Identify which cell holds the provided text, then report its (x, y) central coordinate. 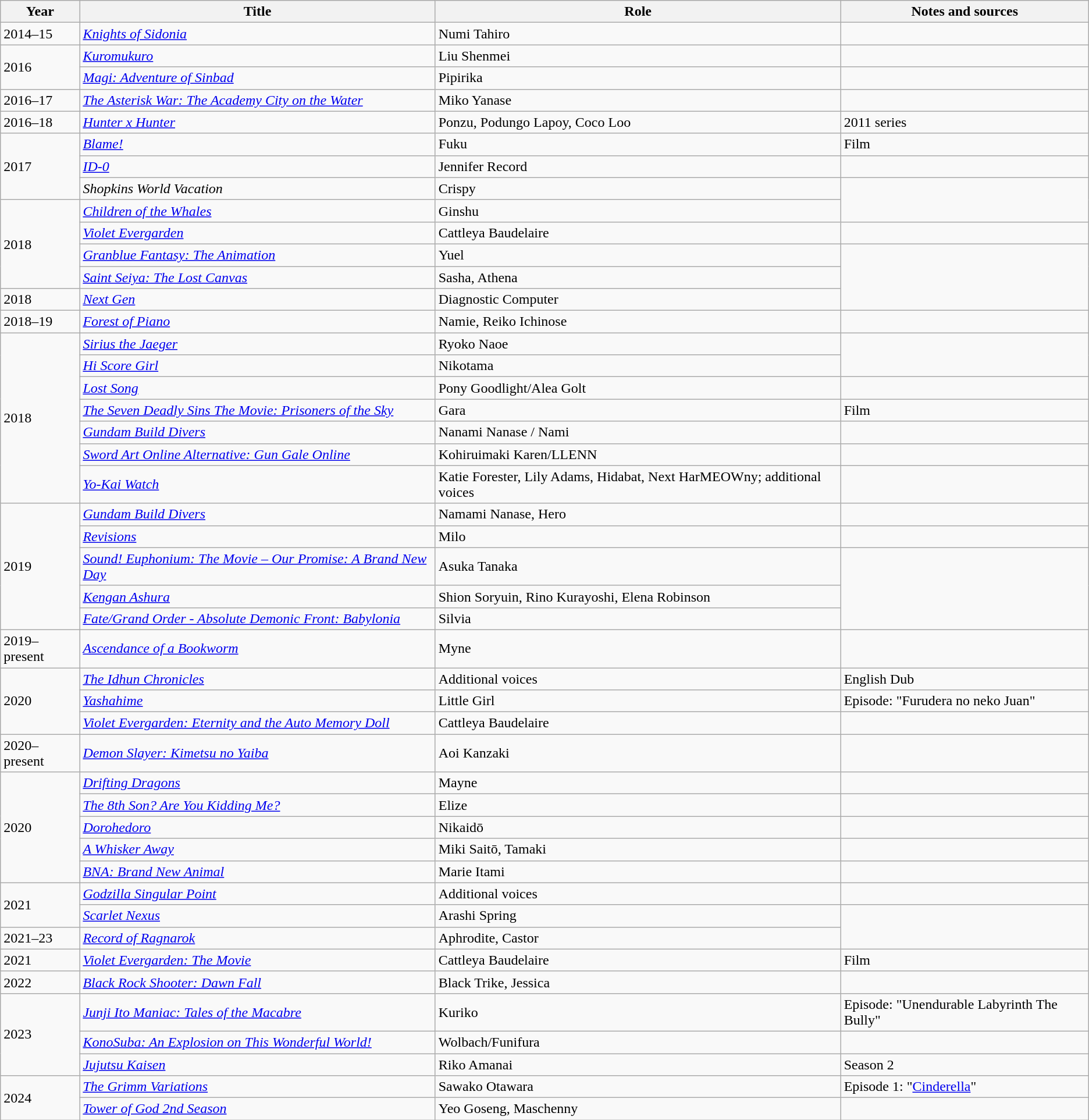
Ponzu, Podungo Lapoy, Coco Loo (638, 122)
Lost Song (257, 388)
Kohiruimaki Karen/LLENN (638, 454)
Magi: Adventure of Sinbad (257, 78)
Jujutsu Kaisen (257, 1064)
Season 2 (965, 1064)
2016–17 (40, 100)
Saint Seiya: The Lost Canvas (257, 278)
Riko Amanai (638, 1064)
Aoi Kanzaki (638, 753)
ID-0 (257, 166)
Hunter x Hunter (257, 122)
Fuku (638, 144)
Shion Soryuin, Rino Kurayoshi, Elena Robinson (638, 596)
Sirius the Jaeger (257, 344)
Nanami Nanase / Nami (638, 432)
The Asterisk War: The Academy City on the Water (257, 100)
Sword Art Online Alternative: Gun Gale Online (257, 454)
2024 (40, 1098)
2014–15 (40, 34)
Title (257, 12)
Miko Yanase (638, 100)
The Grimm Variations (257, 1087)
Revisions (257, 536)
Next Gen (257, 300)
Nikotama (638, 366)
2021–23 (40, 938)
The Idhun Chronicles (257, 679)
Episode: "Furudera no neko Juan" (965, 701)
Sound! Euphonium: The Movie – Our Promise: A Brand New Day (257, 567)
Asuka Tanaka (638, 567)
Gara (638, 410)
Nikaidō (638, 827)
English Dub (965, 679)
Namie, Reiko Ichinose (638, 322)
Episode: "Unendurable Labyrinth The Bully" (965, 1012)
Marie Itami (638, 872)
Silvia (638, 618)
2011 series (965, 122)
Hi Score Girl (257, 366)
Role (638, 12)
Drifting Dragons (257, 783)
Forest of Piano (257, 322)
A Whisker Away (257, 849)
Wolbach/Funifura (638, 1042)
Little Girl (638, 701)
Yeo Goseng, Maschenny (638, 1109)
Dorohedoro (257, 827)
Fate/Grand Order - Absolute Demonic Front: Babylonia (257, 618)
Aphrodite, Castor (638, 938)
Milo (638, 536)
BNA: Brand New Animal (257, 872)
Children of the Whales (257, 211)
2018–19 (40, 322)
Miki Saitō, Tamaki (638, 849)
Ginshu (638, 211)
2016 (40, 67)
Myne (638, 648)
2019 (40, 567)
Record of Ragnarok (257, 938)
Black Trike, Jessica (638, 982)
Violet Evergarden: Eternity and the Auto Memory Doll (257, 723)
Scarlet Nexus (257, 916)
Notes and sources (965, 12)
2020–present (40, 753)
Violet Evergarden: The Movie (257, 960)
Numi Tahiro (638, 34)
Demon Slayer: Kimetsu no Yaiba (257, 753)
Violet Evergarden (257, 233)
Mayne (638, 783)
Yashahime (257, 701)
Episode 1: "Cinderella" (965, 1087)
Arashi Spring (638, 916)
Tower of God 2nd Season (257, 1109)
Godzilla Singular Point (257, 894)
Sawako Otawara (638, 1087)
Katie Forester, Lily Adams, Hidabat, Next HarMEOWny; additional voices (638, 484)
Crispy (638, 189)
Liu Shenmei (638, 56)
Blame! (257, 144)
The Seven Deadly Sins The Movie: Prisoners of the Sky (257, 410)
2019–present (40, 648)
KonoSuba: An Explosion on This Wonderful World! (257, 1042)
Jennifer Record (638, 166)
Ryoko Naoe (638, 344)
Kuriko (638, 1012)
Year (40, 12)
Namami Nanase, Hero (638, 514)
Diagnostic Computer (638, 300)
Elize (638, 805)
Kengan Ashura (257, 596)
Yo-Kai Watch (257, 484)
Shopkins World Vacation (257, 189)
Pipirika (638, 78)
The 8th Son? Are You Kidding Me? (257, 805)
Kuromukuro (257, 56)
Knights of Sidonia (257, 34)
Ascendance of a Bookworm (257, 648)
2016–18 (40, 122)
Yuel (638, 255)
Granblue Fantasy: The Animation (257, 255)
2023 (40, 1034)
2017 (40, 166)
Junji Ito Maniac: Tales of the Macabre (257, 1012)
Sasha, Athena (638, 278)
Black Rock Shooter: Dawn Fall (257, 982)
Pony Goodlight/Alea Golt (638, 388)
2022 (40, 982)
